Extract the (X, Y) coordinate from the center of the cell holding the provided text.  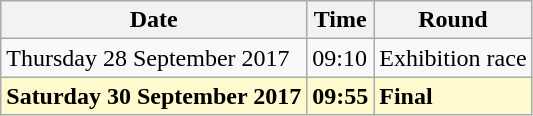
09:55 (340, 96)
09:10 (340, 58)
Thursday 28 September 2017 (154, 58)
Saturday 30 September 2017 (154, 96)
Time (340, 20)
Final (453, 96)
Date (154, 20)
Round (453, 20)
Exhibition race (453, 58)
